Capture the cell that displays the provided text and extract its [x, y] central coordinate. 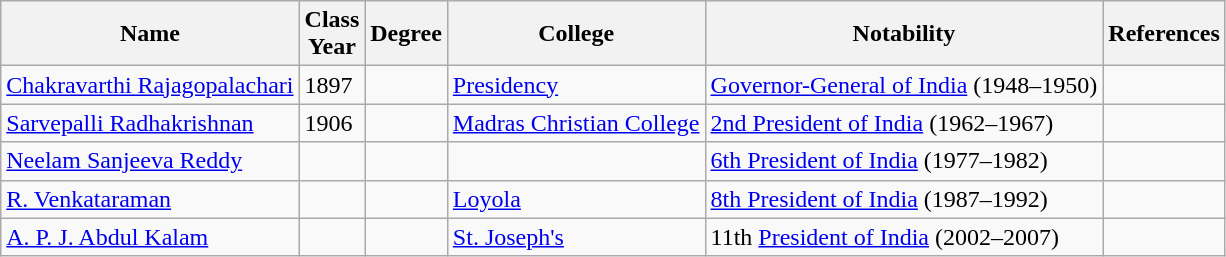
Chakravarthi Rajagopalachari [150, 85]
1897 [332, 85]
11th President of India (2002–2007) [904, 237]
R. Venkataraman [150, 199]
College [576, 34]
Presidency [576, 85]
Name [150, 34]
A. P. J. Abdul Kalam [150, 237]
ClassYear [332, 34]
2nd President of India (1962–1967) [904, 123]
1906 [332, 123]
Madras Christian College [576, 123]
Sarvepalli Radhakrishnan [150, 123]
Notability [904, 34]
Loyola [576, 199]
Neelam Sanjeeva Reddy [150, 161]
Governor-General of India (1948–1950) [904, 85]
St. Joseph's [576, 237]
6th President of India (1977–1982) [904, 161]
References [1164, 34]
8th President of India (1987–1992) [904, 199]
Degree [406, 34]
